Detect which cell encompasses the target text, then output its [x, y] center coordinate. 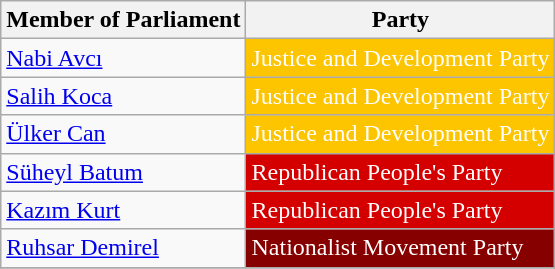
Member of Parliament [124, 20]
Ülker Can [124, 134]
Nabi Avcı [124, 58]
Salih Koca [124, 96]
Süheyl Batum [124, 172]
Party [400, 20]
Ruhsar Demirel [124, 248]
Kazım Kurt [124, 210]
Nationalist Movement Party [400, 248]
